Provide the [X, Y] coordinate of the cell's center where the given text is located.  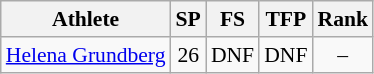
TFP [286, 19]
– [342, 55]
SP [188, 19]
Athlete [86, 19]
26 [188, 55]
Helena Grundberg [86, 55]
Rank [342, 19]
FS [232, 19]
